Provide the [X, Y] coordinate of the cell's center where the given text is located.  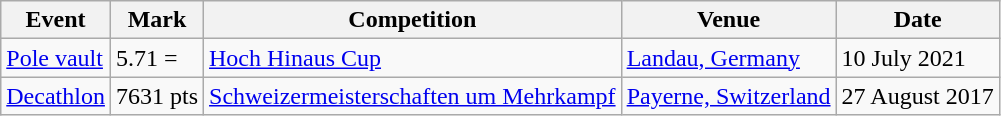
Event [56, 20]
Payerne, Switzerland [728, 96]
27 August 2017 [918, 96]
5.71 = [156, 58]
Hoch Hinaus Cup [413, 58]
Pole vault [56, 58]
Schweizermeisterschaften um Mehrkampf [413, 96]
Venue [728, 20]
7631 pts [156, 96]
Mark [156, 20]
Date [918, 20]
Competition [413, 20]
Decathlon [56, 96]
Landau, Germany [728, 58]
10 July 2021 [918, 58]
